Detect which cell encompasses the target text, then output its (x, y) center coordinate. 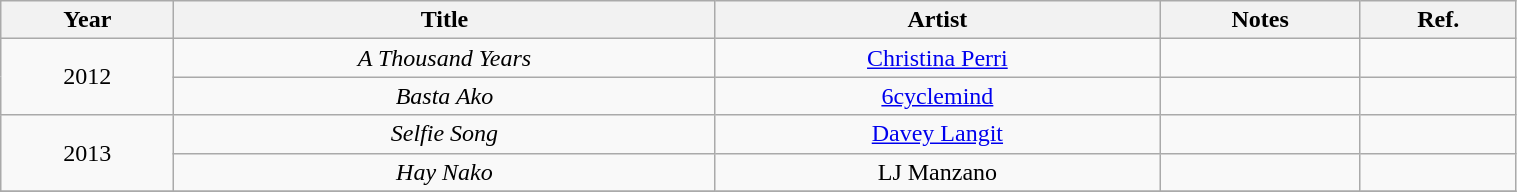
6cyclemind (938, 96)
Basta Ako (444, 96)
Title (444, 20)
Christina Perri (938, 58)
2012 (88, 77)
Year (88, 20)
Selfie Song (444, 134)
Davey Langit (938, 134)
Ref. (1438, 20)
LJ Manzano (938, 172)
A Thousand Years (444, 58)
2013 (88, 153)
Hay Nako (444, 172)
Notes (1260, 20)
Artist (938, 20)
